Capture the cell that displays the provided text and extract its [x, y] central coordinate. 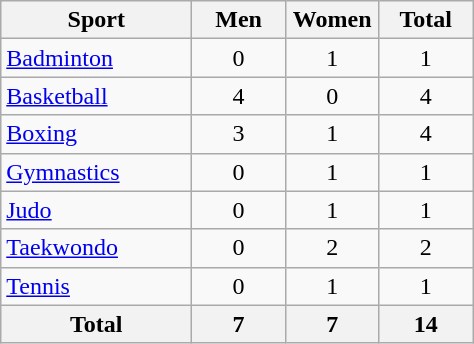
Men [239, 20]
Tennis [96, 286]
Judo [96, 210]
Badminton [96, 58]
Basketball [96, 96]
Boxing [96, 134]
Sport [96, 20]
Gymnastics [96, 172]
14 [426, 324]
3 [239, 134]
Women [332, 20]
Taekwondo [96, 248]
